Pinpoint the cell where the given text exists, returning its (x, y) midpoint coordinate. 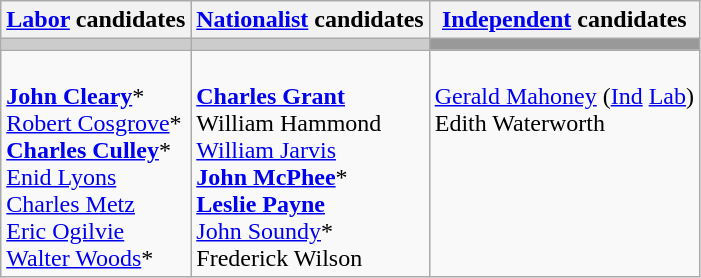
Nationalist candidates (310, 20)
Independent candidates (564, 20)
Gerald Mahoney (Ind Lab) Edith Waterworth (564, 164)
Charles Grant William Hammond William Jarvis John McPhee* Leslie Payne John Soundy* Frederick Wilson (310, 164)
Labor candidates (96, 20)
John Cleary* Robert Cosgrove* Charles Culley* Enid Lyons Charles Metz Eric Ogilvie Walter Woods* (96, 164)
